Locate the cell with the specified text and output its [x, y] center coordinate. 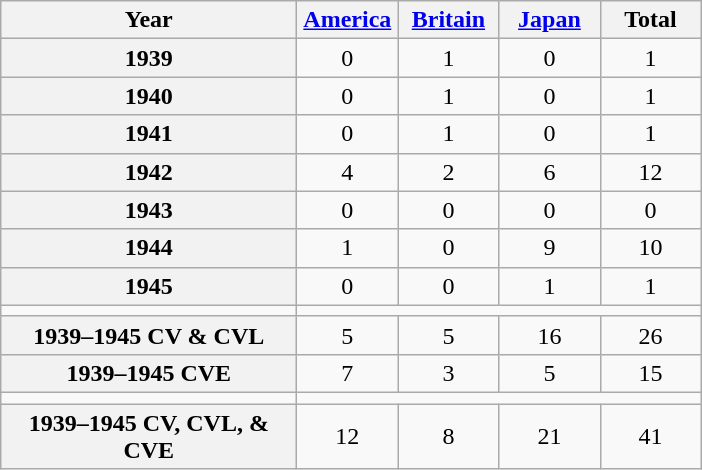
21 [550, 436]
1939–1945 CV, CVL, & CVE [149, 436]
1939–1945 CVE [149, 373]
1939 [149, 58]
1945 [149, 286]
1941 [149, 134]
1940 [149, 96]
3 [448, 373]
Total [650, 20]
6 [550, 172]
9 [550, 248]
1942 [149, 172]
2 [448, 172]
15 [650, 373]
16 [550, 335]
10 [650, 248]
1939–1945 CV & CVL [149, 335]
America [348, 20]
26 [650, 335]
7 [348, 373]
Year [149, 20]
4 [348, 172]
Britain [448, 20]
1944 [149, 248]
8 [448, 436]
41 [650, 436]
1943 [149, 210]
Japan [550, 20]
